Scan for the cell matching the given text and deliver its (X, Y) coordinate at center. 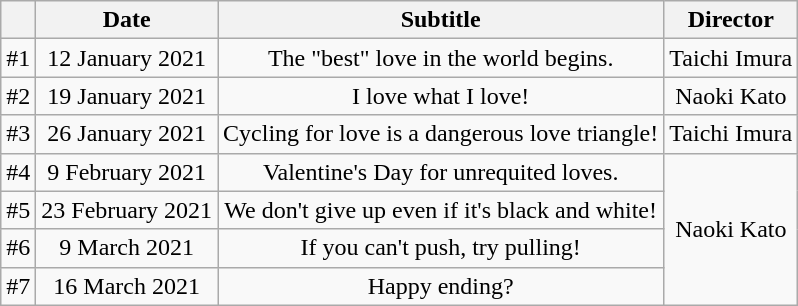
#3 (18, 134)
16 March 2021 (127, 286)
#4 (18, 172)
#7 (18, 286)
Cycling for love is a dangerous love triangle! (441, 134)
#2 (18, 96)
If you can't push, try pulling! (441, 248)
Happy ending? (441, 286)
We don't give up even if it's black and white! (441, 210)
9 March 2021 (127, 248)
19 January 2021 (127, 96)
Date (127, 20)
The "best" love in the world begins. (441, 58)
#6 (18, 248)
#1 (18, 58)
I love what I love! (441, 96)
23 February 2021 (127, 210)
Valentine's Day for unrequited loves. (441, 172)
26 January 2021 (127, 134)
Director (731, 20)
12 January 2021 (127, 58)
9 February 2021 (127, 172)
#5 (18, 210)
Subtitle (441, 20)
